Provide the (x, y) coordinate of the cell's center where the given text is located.  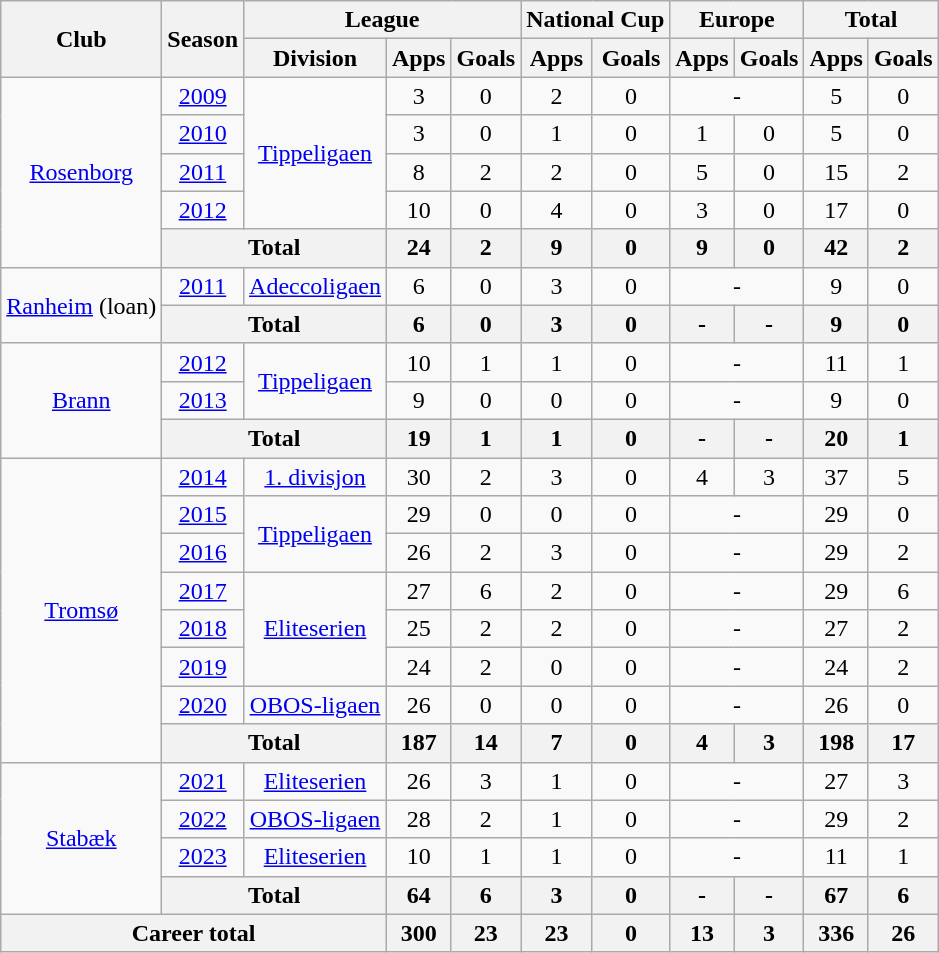
National Cup (596, 20)
Ranheim (loan) (82, 305)
2013 (203, 400)
Career total (194, 933)
League (382, 20)
42 (836, 248)
Europe (737, 20)
20 (836, 438)
Club (82, 39)
2020 (203, 705)
Season (203, 39)
2015 (203, 515)
Adeccoligaen (316, 286)
Division (316, 58)
2009 (203, 96)
7 (557, 743)
198 (836, 743)
8 (419, 172)
2019 (203, 667)
187 (419, 743)
2017 (203, 591)
336 (836, 933)
2014 (203, 477)
2016 (203, 553)
37 (836, 477)
1. divisjon (316, 477)
Brann (82, 400)
13 (702, 933)
28 (419, 819)
15 (836, 172)
300 (419, 933)
2023 (203, 857)
Rosenborg (82, 172)
64 (419, 895)
2021 (203, 781)
30 (419, 477)
2022 (203, 819)
Tromsø (82, 610)
Stabæk (82, 838)
2018 (203, 629)
67 (836, 895)
2010 (203, 134)
25 (419, 629)
19 (419, 438)
14 (486, 743)
